Return (X, Y) of the center of cell containing provided text 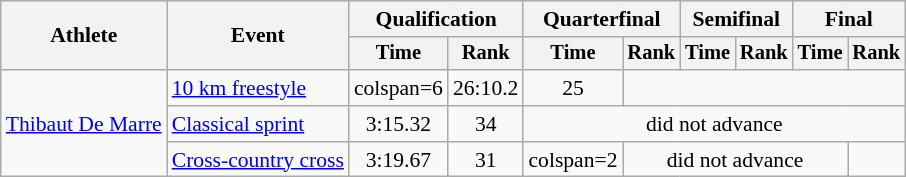
Thibaut De Marre (84, 124)
Classical sprint (258, 124)
26:10.2 (486, 88)
25 (572, 88)
Semifinal (736, 19)
3:15.32 (398, 124)
did not advance (714, 124)
Final (849, 19)
Athlete (84, 36)
Event (258, 36)
34 (486, 124)
Quarterfinal (602, 19)
10 km freestyle (258, 88)
colspan=6 (398, 88)
Qualification (436, 19)
